Determine the [X, Y] coordinate at the center of the cell enclosing the given text.  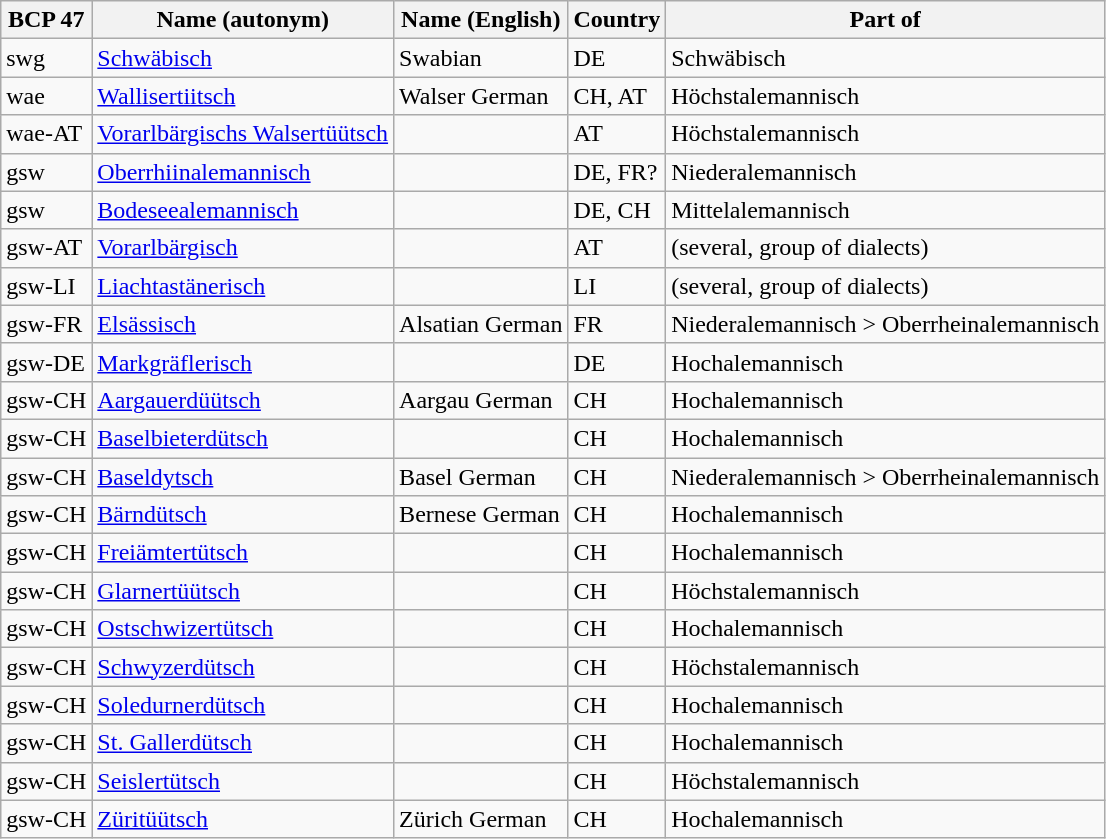
Zürich German [481, 819]
Alsatian German [481, 324]
Aargauerdüütsch [243, 400]
Oberrhiinalemannisch [243, 172]
Bärndütsch [243, 515]
BCP 47 [46, 20]
DE, CH [617, 210]
Bodeseealemannisch [243, 210]
swg [46, 58]
wae-AT [46, 134]
Mittelalemannisch [886, 210]
Swabian [481, 58]
Basel German [481, 477]
Soledurnerdütsch [243, 705]
gsw-FR [46, 324]
Glarnertüütsch [243, 591]
Baseldytsch [243, 477]
wae [46, 96]
Vorarlbärgischs Walsertüütsch [243, 134]
Seislertütsch [243, 781]
Freiämtertütsch [243, 553]
Vorarlbärgisch [243, 248]
DE, FR? [617, 172]
Schwyzerdütsch [243, 667]
LI [617, 286]
Elsässisch [243, 324]
St. Gallerdütsch [243, 743]
Aargau German [481, 400]
Name (English) [481, 20]
Niederalemannisch [886, 172]
Baselbieterdütsch [243, 438]
gsw-AT [46, 248]
Name (autonym) [243, 20]
FR [617, 324]
Walser German [481, 96]
Liachtastänerisch [243, 286]
Part of [886, 20]
Züritüütsch [243, 819]
Country [617, 20]
gsw-LI [46, 286]
CH, AT [617, 96]
gsw-DE [46, 362]
Markgräflerisch [243, 362]
Wallisertiitsch [243, 96]
Ostschwizertütsch [243, 629]
Bernese German [481, 515]
